Determine the (X, Y) coordinate at the center of the cell enclosing the given text.  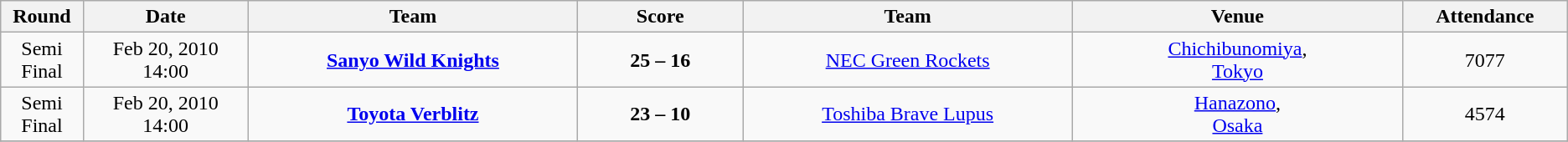
Attendance (1484, 17)
Score (660, 17)
Hanazono,Osaka (1238, 114)
Toyota Verblitz (413, 114)
Venue (1238, 17)
7077 (1484, 60)
Date (166, 17)
Chichibunomiya,Tokyo (1238, 60)
NEC Green Rockets (908, 60)
23 – 10 (660, 114)
25 – 16 (660, 60)
Round (42, 17)
4574 (1484, 114)
Toshiba Brave Lupus (908, 114)
Sanyo Wild Knights (413, 60)
